Extract the (X, Y) coordinate from the center of the cell holding the provided text.  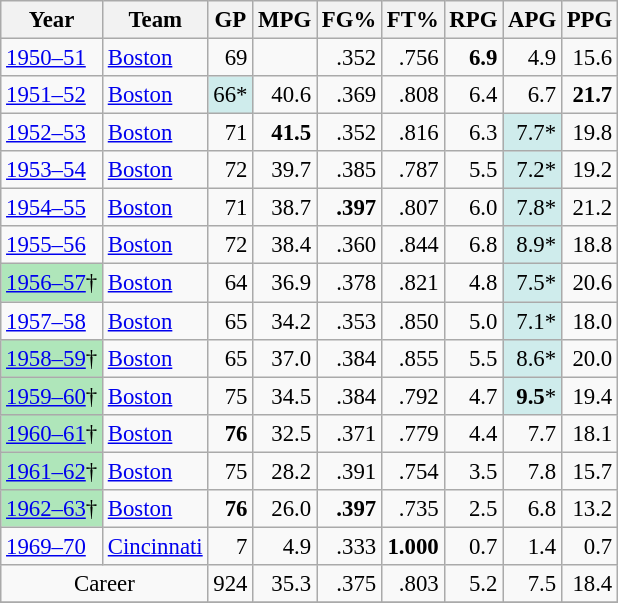
7.2* (532, 170)
41.5 (285, 133)
.378 (348, 283)
19.2 (589, 170)
1953–54 (52, 170)
.808 (414, 95)
7.5 (532, 584)
18.8 (589, 245)
FG% (348, 20)
18.0 (589, 321)
1957–58 (52, 321)
6.7 (532, 95)
FT% (414, 20)
7.7 (532, 433)
28.2 (285, 471)
RPG (474, 20)
.391 (348, 471)
.385 (348, 170)
.371 (348, 433)
.855 (414, 358)
15.6 (589, 58)
6.9 (474, 58)
8.6* (532, 358)
1950–51 (52, 58)
Team (155, 20)
7 (230, 546)
.821 (414, 283)
36.9 (285, 283)
1955–56 (52, 245)
.816 (414, 133)
15.7 (589, 471)
20.0 (589, 358)
21.2 (589, 208)
8.9* (532, 245)
7.7* (532, 133)
Year (52, 20)
1959–60† (52, 396)
35.3 (285, 584)
1.000 (414, 546)
1958–59† (52, 358)
2.5 (474, 509)
7.1* (532, 321)
.807 (414, 208)
6.3 (474, 133)
1956–57† (52, 283)
38.4 (285, 245)
4.8 (474, 283)
.803 (414, 584)
MPG (285, 20)
18.1 (589, 433)
.333 (348, 546)
18.4 (589, 584)
37.0 (285, 358)
64 (230, 283)
APG (532, 20)
.850 (414, 321)
1.4 (532, 546)
20.6 (589, 283)
7.5* (532, 283)
9.5* (532, 396)
Career (104, 584)
1969–70 (52, 546)
6.0 (474, 208)
.369 (348, 95)
.787 (414, 170)
38.7 (285, 208)
.754 (414, 471)
21.7 (589, 95)
.779 (414, 433)
26.0 (285, 509)
.844 (414, 245)
5.0 (474, 321)
.735 (414, 509)
1962–63† (52, 509)
19.8 (589, 133)
7.8* (532, 208)
7.8 (532, 471)
1961–62† (52, 471)
1954–55 (52, 208)
1952–53 (52, 133)
.756 (414, 58)
66* (230, 95)
39.7 (285, 170)
4.4 (474, 433)
924 (230, 584)
13.2 (589, 509)
PPG (589, 20)
40.6 (285, 95)
3.5 (474, 471)
GP (230, 20)
34.2 (285, 321)
.360 (348, 245)
1960–61† (52, 433)
69 (230, 58)
5.2 (474, 584)
Cincinnati (155, 546)
.792 (414, 396)
32.5 (285, 433)
.353 (348, 321)
.375 (348, 584)
4.7 (474, 396)
19.4 (589, 396)
34.5 (285, 396)
6.4 (474, 95)
1951–52 (52, 95)
